Output the (x, y) coordinate of the center of the cell containing the given text.  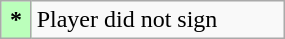
* (16, 20)
Player did not sign (158, 20)
